For the text-containing cell, return its midpoint in [X, Y] coordinate format. 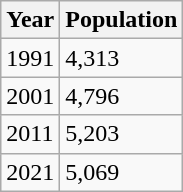
Year [30, 20]
1991 [30, 58]
5,203 [122, 134]
4,796 [122, 96]
Population [122, 20]
2001 [30, 96]
2011 [30, 134]
5,069 [122, 172]
2021 [30, 172]
4,313 [122, 58]
